Capture the cell that displays the provided text and extract its [x, y] central coordinate. 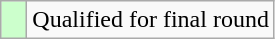
Qualified for final round [151, 20]
